Scan for the cell matching the given text and deliver its (x, y) coordinate at center. 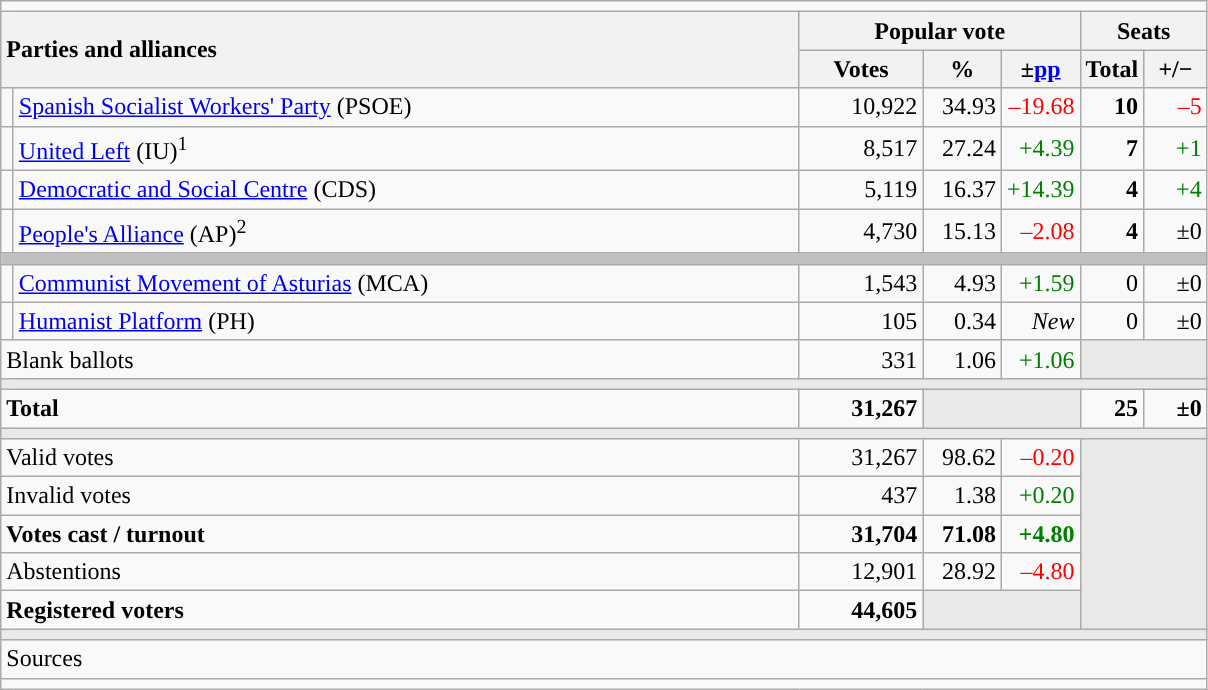
31,704 (861, 534)
1,543 (861, 283)
United Left (IU)1 (406, 148)
Valid votes (400, 458)
–19.68 (1040, 107)
25 (1112, 408)
–5 (1176, 107)
5,119 (861, 190)
Humanist Platform (PH) (406, 321)
+4 (1176, 190)
+1 (1176, 148)
+/− (1176, 69)
Votes (861, 69)
71.08 (962, 534)
+1.59 (1040, 283)
10 (1112, 107)
Seats (1144, 31)
4.93 (962, 283)
+14.39 (1040, 190)
Democratic and Social Centre (CDS) (406, 190)
7 (1112, 148)
–0.20 (1040, 458)
12,901 (861, 572)
+1.06 (1040, 359)
+0.20 (1040, 496)
15.13 (962, 232)
People's Alliance (AP)2 (406, 232)
New (1040, 321)
Spanish Socialist Workers' Party (PSOE) (406, 107)
Invalid votes (400, 496)
1.38 (962, 496)
1.06 (962, 359)
Registered voters (400, 610)
98.62 (962, 458)
Communist Movement of Asturias (MCA) (406, 283)
16.37 (962, 190)
Popular vote (940, 31)
+4.39 (1040, 148)
4,730 (861, 232)
437 (861, 496)
10,922 (861, 107)
Votes cast / turnout (400, 534)
27.24 (962, 148)
331 (861, 359)
±pp (1040, 69)
–4.80 (1040, 572)
+4.80 (1040, 534)
–2.08 (1040, 232)
34.93 (962, 107)
Blank ballots (400, 359)
105 (861, 321)
% (962, 69)
44,605 (861, 610)
Parties and alliances (400, 50)
8,517 (861, 148)
Abstentions (400, 572)
28.92 (962, 572)
Sources (604, 659)
0.34 (962, 321)
